Scan for the cell matching the given text and deliver its (x, y) coordinate at center. 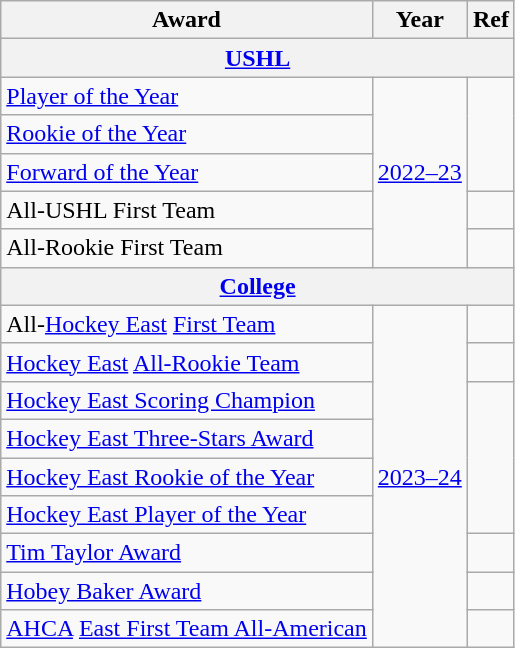
Hockey East Player of the Year (187, 515)
Hockey East All-Rookie Team (187, 362)
College (258, 286)
2022–23 (420, 172)
Year (420, 20)
Hockey East Three-Stars Award (187, 438)
AHCA East First Team All-American (187, 629)
All-Hockey East First Team (187, 324)
All-USHL First Team (187, 210)
Hobey Baker Award (187, 591)
Rookie of the Year (187, 134)
USHL (258, 58)
Ref (490, 20)
Hockey East Scoring Champion (187, 400)
All-Rookie First Team (187, 248)
Player of the Year (187, 96)
Tim Taylor Award (187, 553)
Hockey East Rookie of the Year (187, 477)
Award (187, 20)
2023–24 (420, 476)
Forward of the Year (187, 172)
